Provide the (X, Y) coordinate of the cell's center where the given text is located.  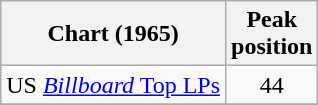
Chart (1965) (114, 34)
US Billboard Top LPs (114, 85)
Peakposition (272, 34)
44 (272, 85)
